Output the (X, Y) coordinate of the center of the cell containing the given text.  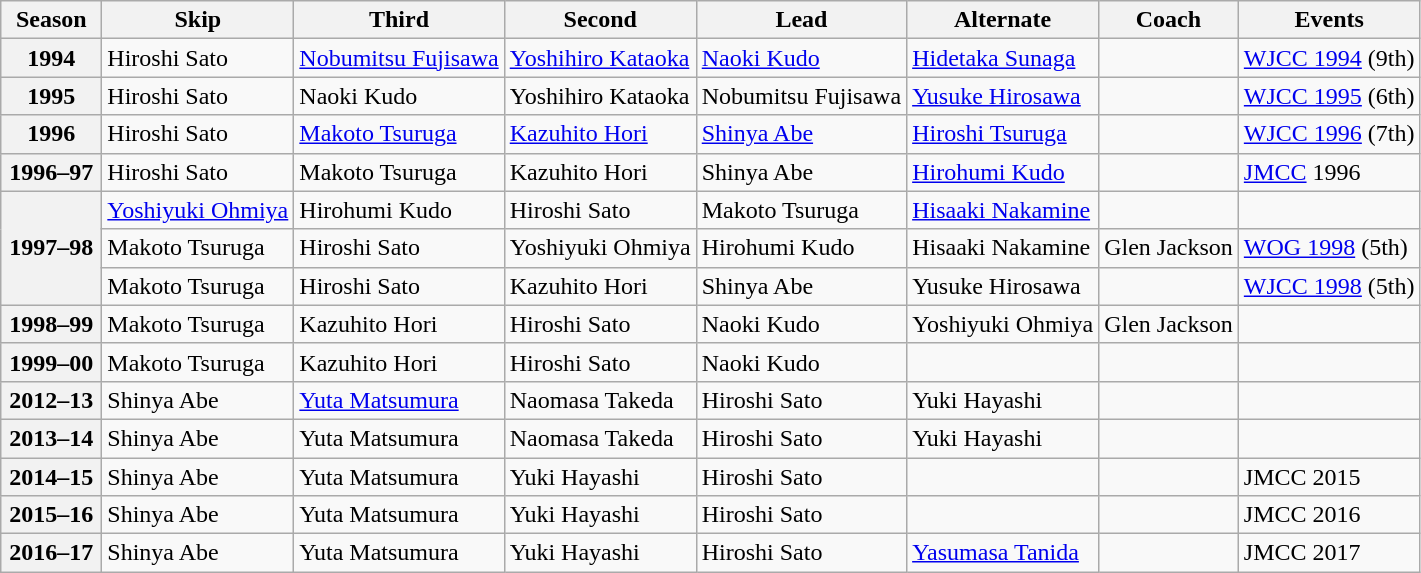
JMCC 2017 (1329, 553)
Alternate (1003, 20)
1999–00 (52, 362)
1994 (52, 58)
1996 (52, 134)
Coach (1169, 20)
WJCC 1998 (5th) (1329, 286)
JMCC 1996 (1329, 172)
WOG 1998 (5th) (1329, 248)
2014–15 (52, 477)
Lead (801, 20)
Events (1329, 20)
Skip (198, 20)
WJCC 1996 (7th) (1329, 134)
Hidetaka Sunaga (1003, 58)
Second (600, 20)
JMCC 2016 (1329, 515)
2013–14 (52, 438)
2016–17 (52, 553)
Hiroshi Tsuruga (1003, 134)
1995 (52, 96)
JMCC 2015 (1329, 477)
1998–99 (52, 324)
1996–97 (52, 172)
WJCC 1995 (6th) (1329, 96)
Third (399, 20)
1997–98 (52, 248)
Season (52, 20)
WJCC 1994 (9th) (1329, 58)
2012–13 (52, 400)
Yasumasa Tanida (1003, 553)
2015–16 (52, 515)
